Detect which cell encompasses the target text, then output its (x, y) center coordinate. 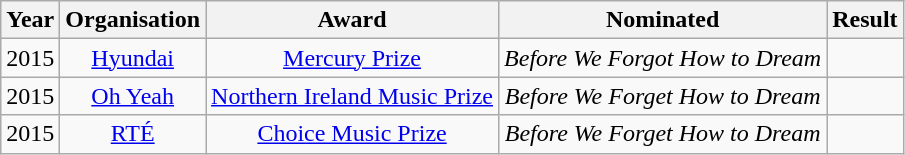
Result (865, 20)
Northern Ireland Music Prize (352, 96)
Organisation (133, 20)
RTÉ (133, 134)
Mercury Prize (352, 58)
Choice Music Prize (352, 134)
Oh Yeah (133, 96)
Nominated (663, 20)
Award (352, 20)
Year (30, 20)
Before We Forgot How to Dream (663, 58)
Hyundai (133, 58)
